Locate the cell with the specified text and output its (x, y) center coordinate. 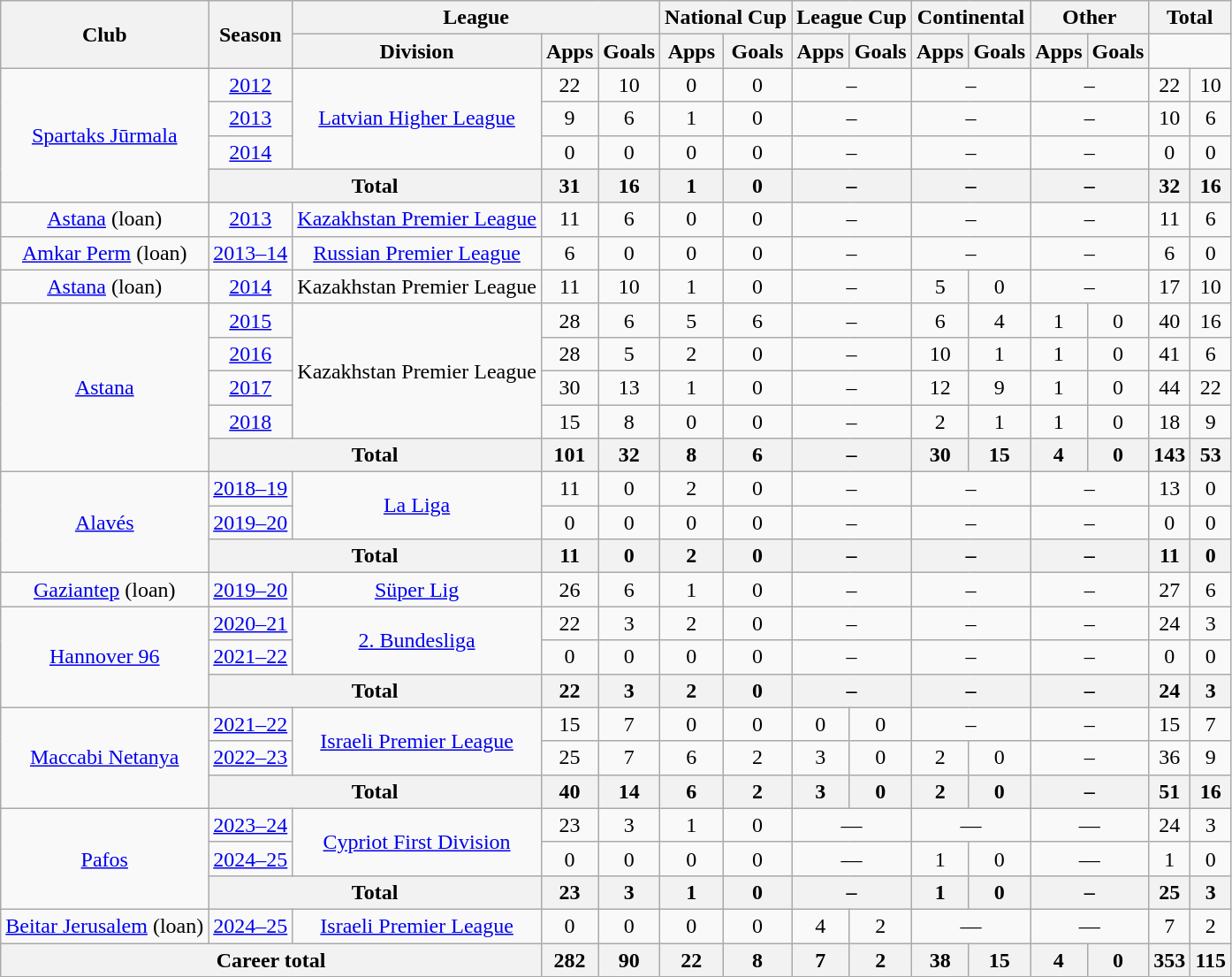
2013–14 (251, 253)
Spartaks Jūrmala (104, 135)
2016 (251, 354)
26 (569, 590)
53 (1211, 455)
Season (251, 34)
Alavés (104, 523)
282 (569, 959)
12 (939, 387)
Russian Premier League (417, 253)
Gaziantep (loan) (104, 590)
Hannover 96 (104, 657)
Continental (970, 18)
Beitar Jerusalem (loan) (104, 926)
115 (1211, 959)
Astana (104, 387)
2015 (251, 320)
2018–19 (251, 489)
Maccabi Netanya (104, 758)
Club (104, 34)
36 (1170, 758)
90 (629, 959)
353 (1170, 959)
18 (1170, 422)
Latvian Higher League (417, 118)
Pafos (104, 859)
Cypriot First Division (417, 842)
Division (417, 51)
27 (1170, 590)
14 (629, 791)
143 (1170, 455)
44 (1170, 387)
League (476, 18)
2017 (251, 387)
41 (1170, 354)
38 (939, 959)
2023–24 (251, 825)
2022–23 (251, 758)
La Liga (417, 506)
League Cup (852, 18)
Other (1090, 18)
51 (1170, 791)
2018 (251, 422)
Career total (271, 959)
31 (569, 186)
National Cup (726, 18)
2. Bundesliga (417, 640)
Amkar Perm (loan) (104, 253)
2012 (251, 85)
101 (569, 455)
17 (1170, 286)
Süper Lig (417, 590)
2020–21 (251, 623)
